Scan for the cell matching the given text and deliver its [x, y] coordinate at center. 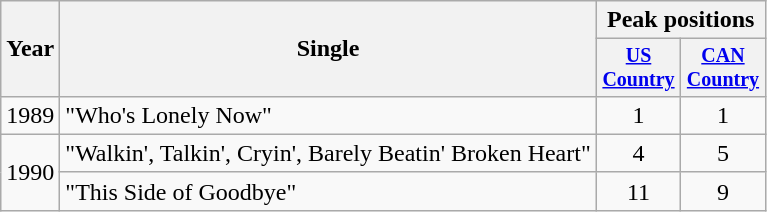
1990 [30, 172]
Peak positions [680, 20]
CAN Country [723, 68]
1989 [30, 115]
11 [638, 191]
"Who's Lonely Now" [328, 115]
Year [30, 49]
Single [328, 49]
9 [723, 191]
5 [723, 153]
4 [638, 153]
"This Side of Goodbye" [328, 191]
"Walkin', Talkin', Cryin', Barely Beatin' Broken Heart" [328, 153]
US Country [638, 68]
